Detect which cell encompasses the target text, then output its (x, y) center coordinate. 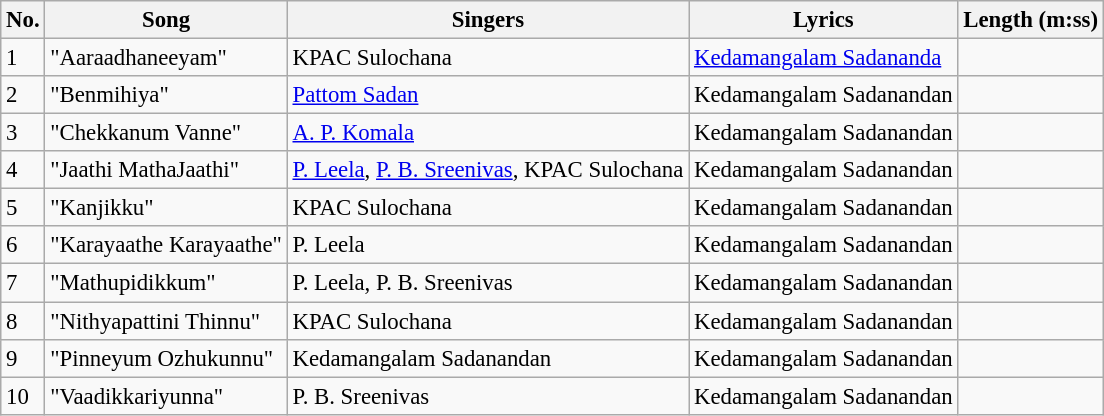
"Pinneyum Ozhukunnu" (166, 358)
4 (23, 170)
7 (23, 283)
10 (23, 396)
"Karayaathe Karayaathe" (166, 245)
Singers (488, 20)
9 (23, 358)
Song (166, 20)
Lyrics (824, 20)
1 (23, 58)
P. Leela (488, 245)
"Mathupidikkum" (166, 283)
P. B. Sreenivas (488, 396)
8 (23, 321)
P. Leela, P. B. Sreenivas, KPAC Sulochana (488, 170)
"Benmihiya" (166, 95)
2 (23, 95)
P. Leela, P. B. Sreenivas (488, 283)
A. P. Komala (488, 133)
"Aaraadhaneeyam" (166, 58)
"Jaathi MathaJaathi" (166, 170)
6 (23, 245)
5 (23, 208)
Kedamangalam Sadananda (824, 58)
No. (23, 20)
Pattom Sadan (488, 95)
"Kanjikku" (166, 208)
"Nithyapattini Thinnu" (166, 321)
Length (m:ss) (1030, 20)
"Vaadikkariyunna" (166, 396)
3 (23, 133)
"Chekkanum Vanne" (166, 133)
